For the text-containing cell, return its midpoint in [x, y] coordinate format. 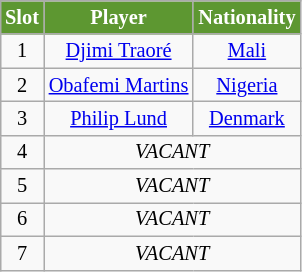
Denmark [246, 118]
6 [22, 219]
Player [119, 17]
Nationality [246, 17]
Mali [246, 51]
Slot [22, 17]
7 [22, 253]
Philip Lund [119, 118]
5 [22, 186]
3 [22, 118]
1 [22, 51]
4 [22, 152]
Nigeria [246, 85]
Obafemi Martins [119, 85]
Djimi Traoré [119, 51]
2 [22, 85]
